Scan for the cell matching the given text and deliver its (X, Y) coordinate at center. 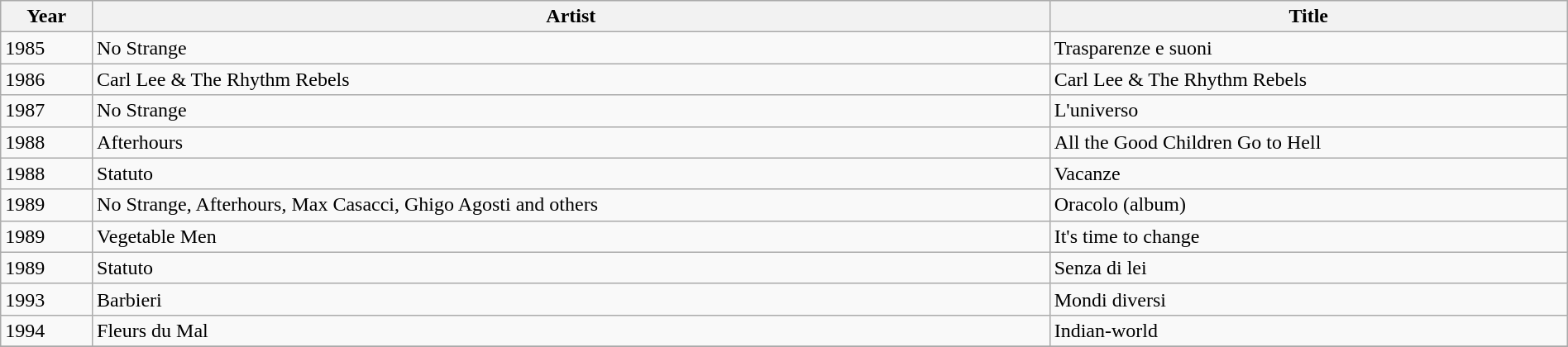
Fleurs du Mal (571, 330)
All the Good Children Go to Hell (1308, 142)
Barbieri (571, 299)
1986 (46, 79)
L'universo (1308, 111)
Afterhours (571, 142)
1985 (46, 48)
Year (46, 17)
Oracolo (album) (1308, 205)
1994 (46, 330)
Vacanze (1308, 173)
It's time to change (1308, 236)
Senza di lei (1308, 268)
1993 (46, 299)
1987 (46, 111)
Artist (571, 17)
Mondi diversi (1308, 299)
No Strange, Afterhours, Max Casacci, Ghigo Agosti and others (571, 205)
Indian-world (1308, 330)
Trasparenze e suoni (1308, 48)
Title (1308, 17)
Vegetable Men (571, 236)
